Return the (X, Y) coordinate for the center point of the cell that contains the specified text.  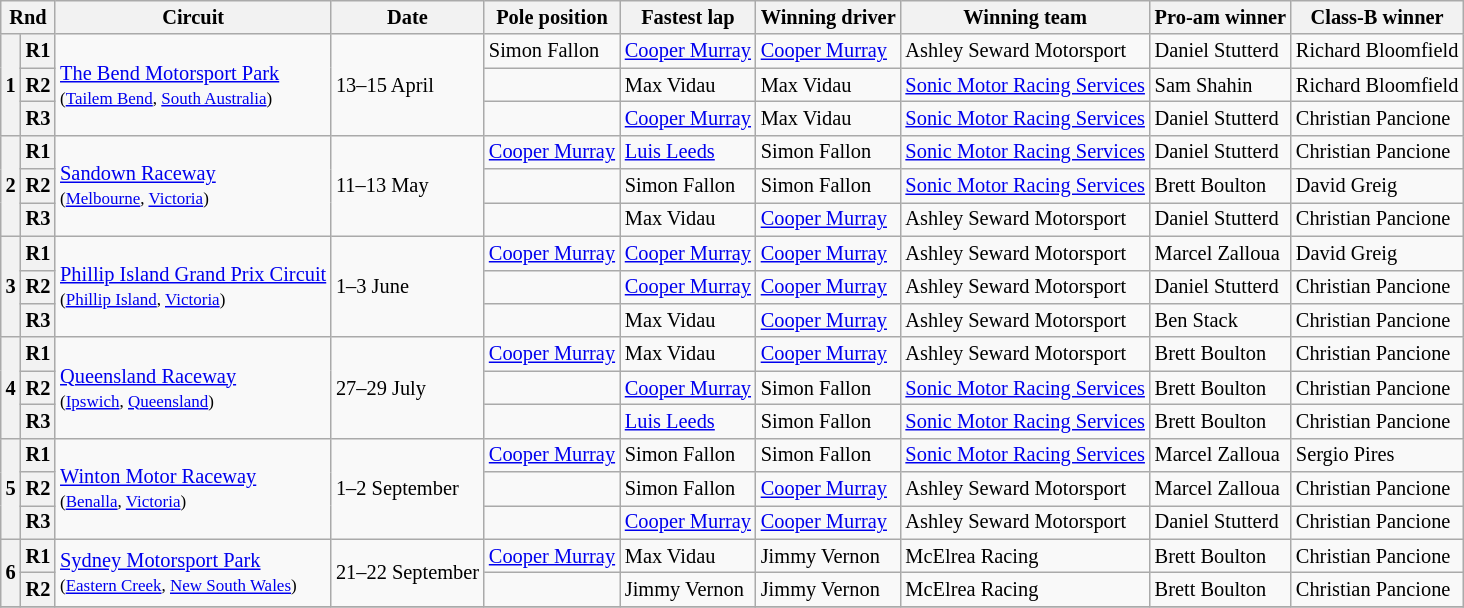
Sandown Raceway(Melbourne, Victoria) (193, 186)
6 (11, 572)
Winning team (1026, 17)
Queensland Raceway(Ipswich, Queensland) (193, 388)
4 (11, 388)
11–13 May (408, 186)
Sergio Pires (1377, 455)
3 (11, 286)
Circuit (193, 17)
1 (11, 84)
27–29 July (408, 388)
Ben Stack (1220, 320)
Sam Shahin (1220, 85)
Rnd (28, 17)
Fastest lap (688, 17)
The Bend Motorsport Park(Tailem Bend, South Australia) (193, 84)
2 (11, 186)
Pro-am winner (1220, 17)
Phillip Island Grand Prix Circuit(Phillip Island, Victoria) (193, 286)
1–3 June (408, 286)
5 (11, 488)
Class-B winner (1377, 17)
Winning driver (828, 17)
Date (408, 17)
Pole position (552, 17)
1–2 September (408, 488)
Sydney Motorsport Park(Eastern Creek, New South Wales) (193, 572)
13–15 April (408, 84)
Winton Motor Raceway(Benalla, Victoria) (193, 488)
21–22 September (408, 572)
